For the text-containing cell, return its midpoint in [x, y] coordinate format. 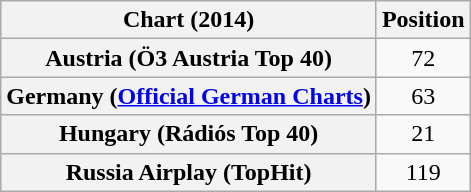
63 [423, 96]
Austria (Ö3 Austria Top 40) [189, 58]
Germany (Official German Charts) [189, 96]
Chart (2014) [189, 20]
Hungary (Rádiós Top 40) [189, 134]
Position [423, 20]
119 [423, 172]
72 [423, 58]
Russia Airplay (TopHit) [189, 172]
21 [423, 134]
